For the text-containing cell, return its midpoint in (X, Y) coordinate format. 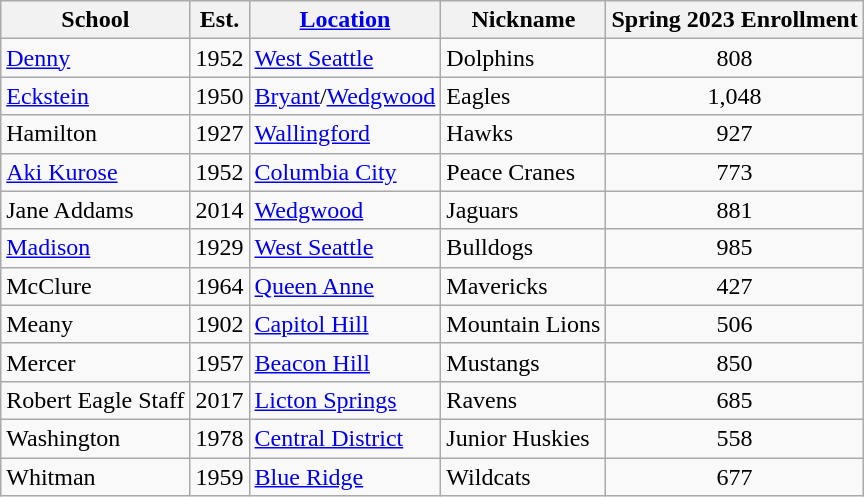
927 (734, 134)
Mavericks (524, 286)
Hamilton (96, 134)
Meany (96, 324)
Blue Ridge (345, 477)
Beacon Hill (345, 362)
1964 (220, 286)
850 (734, 362)
Madison (96, 248)
677 (734, 477)
Mercer (96, 362)
Washington (96, 438)
427 (734, 286)
881 (734, 210)
985 (734, 248)
Eagles (524, 96)
Bulldogs (524, 248)
808 (734, 58)
Bryant/Wedgwood (345, 96)
Nickname (524, 20)
1,048 (734, 96)
Denny (96, 58)
Dolphins (524, 58)
School (96, 20)
1950 (220, 96)
Est. (220, 20)
Capitol Hill (345, 324)
Hawks (524, 134)
McClure (96, 286)
1902 (220, 324)
Columbia City (345, 172)
Aki Kurose (96, 172)
Jaguars (524, 210)
Junior Huskies (524, 438)
1957 (220, 362)
Location (345, 20)
1978 (220, 438)
Mountain Lions (524, 324)
Eckstein (96, 96)
Jane Addams (96, 210)
773 (734, 172)
Whitman (96, 477)
Central District (345, 438)
Queen Anne (345, 286)
Ravens (524, 400)
Licton Springs (345, 400)
506 (734, 324)
2014 (220, 210)
1959 (220, 477)
Spring 2023 Enrollment (734, 20)
1927 (220, 134)
Wildcats (524, 477)
Wallingford (345, 134)
Robert Eagle Staff (96, 400)
Mustangs (524, 362)
1929 (220, 248)
Wedgwood (345, 210)
Peace Cranes (524, 172)
685 (734, 400)
2017 (220, 400)
558 (734, 438)
